Identify which cell holds the provided text, then report its [x, y] central coordinate. 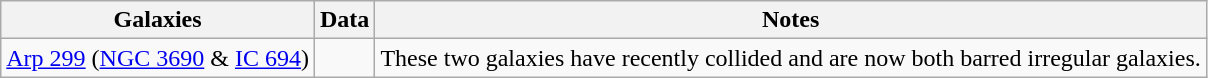
These two galaxies have recently collided and are now both barred irregular galaxies. [790, 58]
Notes [790, 20]
Arp 299 (NGC 3690 & IC 694) [158, 58]
Galaxies [158, 20]
Data [344, 20]
